Locate the cell with the specified text and output its [X, Y] center coordinate. 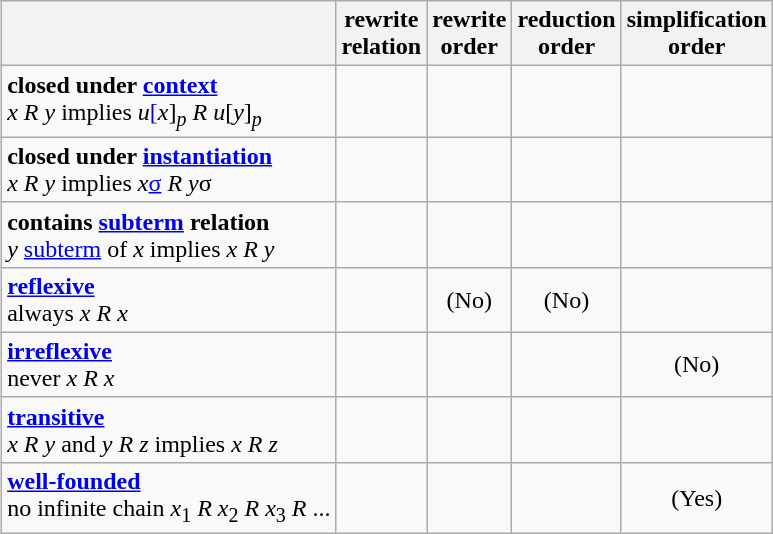
transitivex R y and y R z implies x R z [169, 430]
rewriterelation [382, 34]
simplificationorder [696, 34]
closed under contextx R y implies u[x]p R u[y]p [169, 102]
well-foundedno infinite chain x1 R x2 R x3 R ... [169, 498]
contains subterm relationy subterm of x implies x R y [169, 234]
reflexivealways x R x [169, 300]
(Yes) [696, 498]
irreflexivenever x R x [169, 364]
reductionorder [566, 34]
closed under instantiationx R y implies xσ R yσ [169, 170]
rewriteorder [470, 34]
